Identify which cell holds the provided text, then report its (x, y) central coordinate. 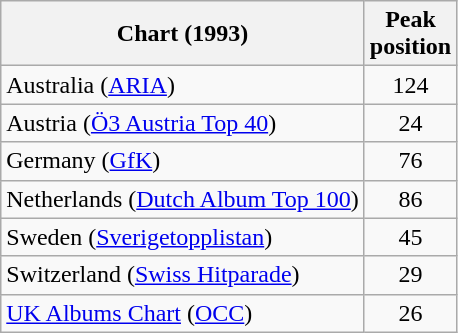
Germany (GfK) (183, 161)
26 (410, 313)
124 (410, 85)
Sweden (Sverigetopplistan) (183, 237)
76 (410, 161)
Chart (1993) (183, 34)
45 (410, 237)
29 (410, 275)
86 (410, 199)
24 (410, 123)
Netherlands (Dutch Album Top 100) (183, 199)
Peakposition (410, 34)
Austria (Ö3 Austria Top 40) (183, 123)
UK Albums Chart (OCC) (183, 313)
Switzerland (Swiss Hitparade) (183, 275)
Australia (ARIA) (183, 85)
